Return the [X, Y] coordinate for the center point of the cell that contains the specified text.  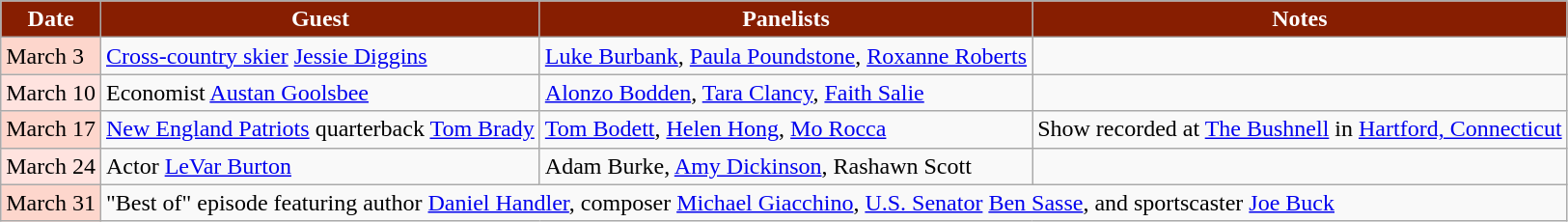
Date [51, 19]
March 24 [51, 166]
March 3 [51, 56]
March 17 [51, 129]
Show recorded at The Bushnell in Hartford, Connecticut [1301, 129]
Guest [320, 19]
March 31 [51, 203]
"Best of" episode featuring author Daniel Handler, composer Michael Giacchino, U.S. Senator Ben Sasse, and sportscaster Joe Buck [834, 203]
Adam Burke, Amy Dickinson, Rashawn Scott [785, 166]
March 10 [51, 93]
Cross-country skier Jessie Diggins [320, 56]
Alonzo Bodden, Tara Clancy, Faith Salie [785, 93]
Luke Burbank, Paula Poundstone, Roxanne Roberts [785, 56]
Economist Austan Goolsbee [320, 93]
Actor LeVar Burton [320, 166]
Notes [1301, 19]
New England Patriots quarterback Tom Brady [320, 129]
Panelists [785, 19]
Tom Bodett, Helen Hong, Mo Rocca [785, 129]
